Find where the given text appears and provide that cell's center as (X, Y) coordinate. 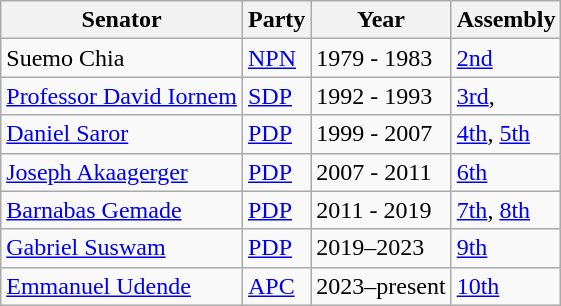
2023–present (381, 286)
4th, 5th (506, 134)
Suemo Chia (122, 58)
Party (276, 20)
NPN (276, 58)
APC (276, 286)
6th (506, 172)
3rd, (506, 96)
Barnabas Gemade (122, 210)
Daniel Saror (122, 134)
2nd (506, 58)
Senator (122, 20)
1999 - 2007 (381, 134)
Year (381, 20)
9th (506, 248)
Emmanuel Udende (122, 286)
SDP (276, 96)
2011 - 2019 (381, 210)
10th (506, 286)
7th, 8th (506, 210)
1992 - 1993 (381, 96)
Joseph Akaagerger (122, 172)
Gabriel Suswam (122, 248)
1979 - 1983 (381, 58)
Professor David Iornem (122, 96)
2007 - 2011 (381, 172)
Assembly (506, 20)
2019–2023 (381, 248)
